For the text-containing cell, return its midpoint in (x, y) coordinate format. 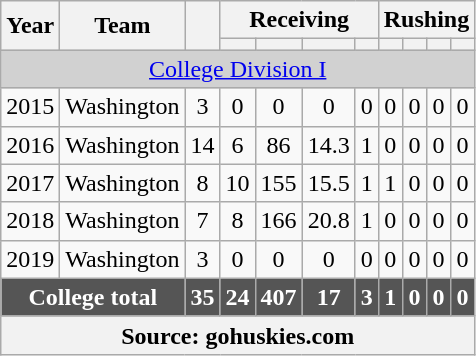
6 (238, 145)
7 (202, 221)
Receiving (299, 20)
Rushing (426, 20)
College Division I (238, 69)
2015 (30, 107)
10 (238, 183)
2016 (30, 145)
Team (122, 26)
407 (278, 297)
14.3 (328, 145)
Source: gohuskies.com (238, 335)
2018 (30, 221)
15.5 (328, 183)
Year (30, 26)
35 (202, 297)
14 (202, 145)
College total (93, 297)
20.8 (328, 221)
155 (278, 183)
24 (238, 297)
86 (278, 145)
17 (328, 297)
2019 (30, 259)
166 (278, 221)
2017 (30, 183)
